Detect which cell encompasses the target text, then output its (x, y) center coordinate. 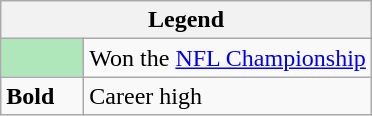
Legend (186, 20)
Bold (42, 96)
Won the NFL Championship (228, 58)
Career high (228, 96)
